For the text-containing cell, return its midpoint in (X, Y) coordinate format. 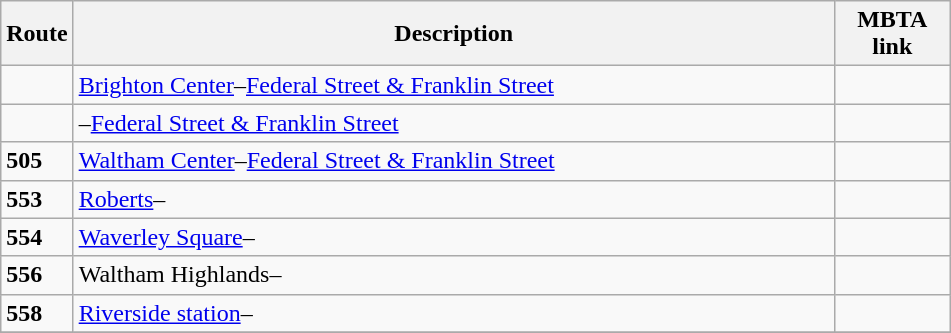
505 (37, 161)
Riverside station– (454, 313)
554 (37, 237)
558 (37, 313)
Brighton Center–Federal Street & Franklin Street (454, 85)
Description (454, 34)
Waltham Center–Federal Street & Franklin Street (454, 161)
Roberts– (454, 199)
MBTA link (892, 34)
–Federal Street & Franklin Street (454, 123)
Waltham Highlands– (454, 275)
Route (37, 34)
556 (37, 275)
Waverley Square– (454, 237)
553 (37, 199)
